Return the (x, y) coordinate for the center point of the cell that contains the specified text.  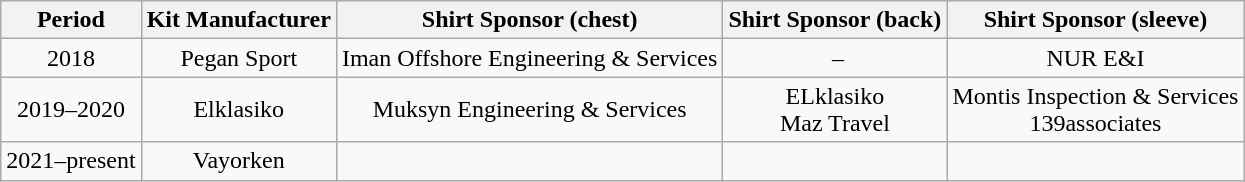
2019–2020 (71, 110)
NUR E&I (1096, 58)
ELklasiko Maz Travel (835, 110)
2021–present (71, 161)
Shirt Sponsor (chest) (530, 20)
Kit Manufacturer (238, 20)
– (835, 58)
Montis Inspection & Services 139associates (1096, 110)
2018 (71, 58)
Muksyn Engineering & Services (530, 110)
Period (71, 20)
Shirt Sponsor (back) (835, 20)
Pegan Sport (238, 58)
Vayorken (238, 161)
Iman Offshore Engineering & Services (530, 58)
Elklasiko (238, 110)
Shirt Sponsor (sleeve) (1096, 20)
